Search for the cell housing the specified text and yield its [x, y] center coordinate. 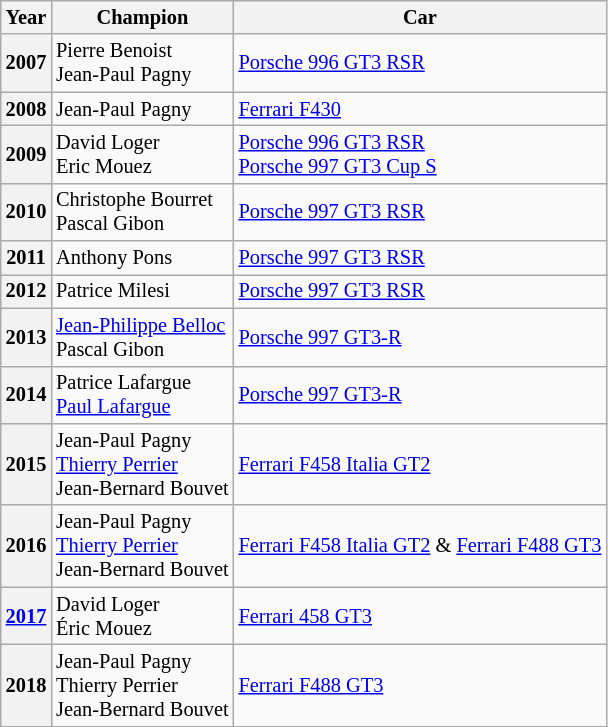
2013 [26, 337]
Patrice Lafargue Paul Lafargue [142, 395]
2015 [26, 464]
2008 [26, 109]
2017 [26, 616]
Year [26, 17]
2016 [26, 546]
2012 [26, 291]
2014 [26, 395]
Patrice Milesi [142, 291]
Pierre Benoist Jean-Paul Pagny [142, 63]
2010 [26, 212]
Anthony Pons [142, 258]
Porsche 996 GT3 RSR Porsche 997 GT3 Cup S [420, 154]
Ferrari F458 Italia GT2 & Ferrari F488 GT3 [420, 546]
Car [420, 17]
2018 [26, 685]
2007 [26, 63]
Jean-Paul Pagny [142, 109]
2009 [26, 154]
Ferrari F458 Italia GT2 [420, 464]
Ferrari 458 GT3 [420, 616]
Jean-Philippe Belloc Pascal Gibon [142, 337]
Ferrari F430 [420, 109]
Christophe Bourret Pascal Gibon [142, 212]
Porsche 996 GT3 RSR [420, 63]
2011 [26, 258]
David Loger Eric Mouez [142, 154]
Ferrari F488 GT3 [420, 685]
David Loger Éric Mouez [142, 616]
Champion [142, 17]
